Extract the (x, y) coordinate from the center of the cell holding the provided text.  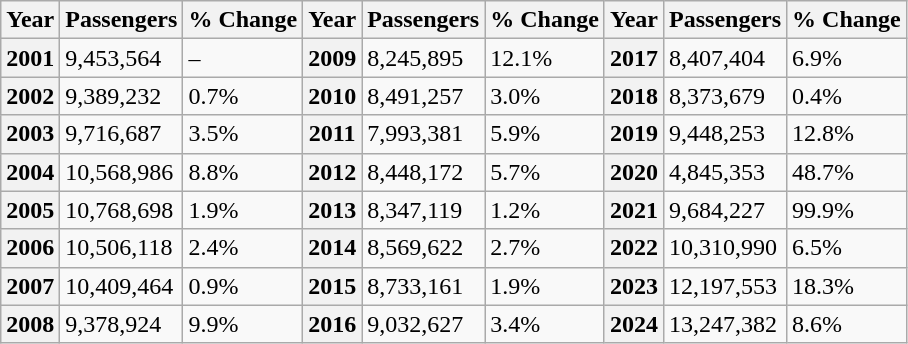
12,197,553 (726, 286)
0.9% (243, 286)
2010 (332, 96)
10,568,986 (122, 172)
18.3% (847, 286)
2002 (30, 96)
2007 (30, 286)
2001 (30, 58)
3.5% (243, 134)
2009 (332, 58)
1.2% (545, 210)
0.4% (847, 96)
9,716,687 (122, 134)
3.0% (545, 96)
6.5% (847, 248)
9,378,924 (122, 324)
2006 (30, 248)
9,032,627 (424, 324)
2012 (332, 172)
10,409,464 (122, 286)
48.7% (847, 172)
8,373,679 (726, 96)
8,733,161 (424, 286)
2008 (30, 324)
2020 (634, 172)
10,506,118 (122, 248)
9,448,253 (726, 134)
2.7% (545, 248)
10,310,990 (726, 248)
0.7% (243, 96)
5.9% (545, 134)
2.4% (243, 248)
2023 (634, 286)
8,407,404 (726, 58)
9,684,227 (726, 210)
2016 (332, 324)
2021 (634, 210)
– (243, 58)
8,347,119 (424, 210)
8,569,622 (424, 248)
2024 (634, 324)
5.7% (545, 172)
2022 (634, 248)
13,247,382 (726, 324)
10,768,698 (122, 210)
2019 (634, 134)
6.9% (847, 58)
2004 (30, 172)
4,845,353 (726, 172)
8,245,895 (424, 58)
12.1% (545, 58)
8.6% (847, 324)
9,453,564 (122, 58)
2014 (332, 248)
8.8% (243, 172)
7,993,381 (424, 134)
99.9% (847, 210)
12.8% (847, 134)
2018 (634, 96)
8,448,172 (424, 172)
8,491,257 (424, 96)
9,389,232 (122, 96)
2003 (30, 134)
3.4% (545, 324)
2017 (634, 58)
2013 (332, 210)
2015 (332, 286)
2005 (30, 210)
2011 (332, 134)
9.9% (243, 324)
